From the cell containing the given text, extract its center point as (X, Y) coordinate. 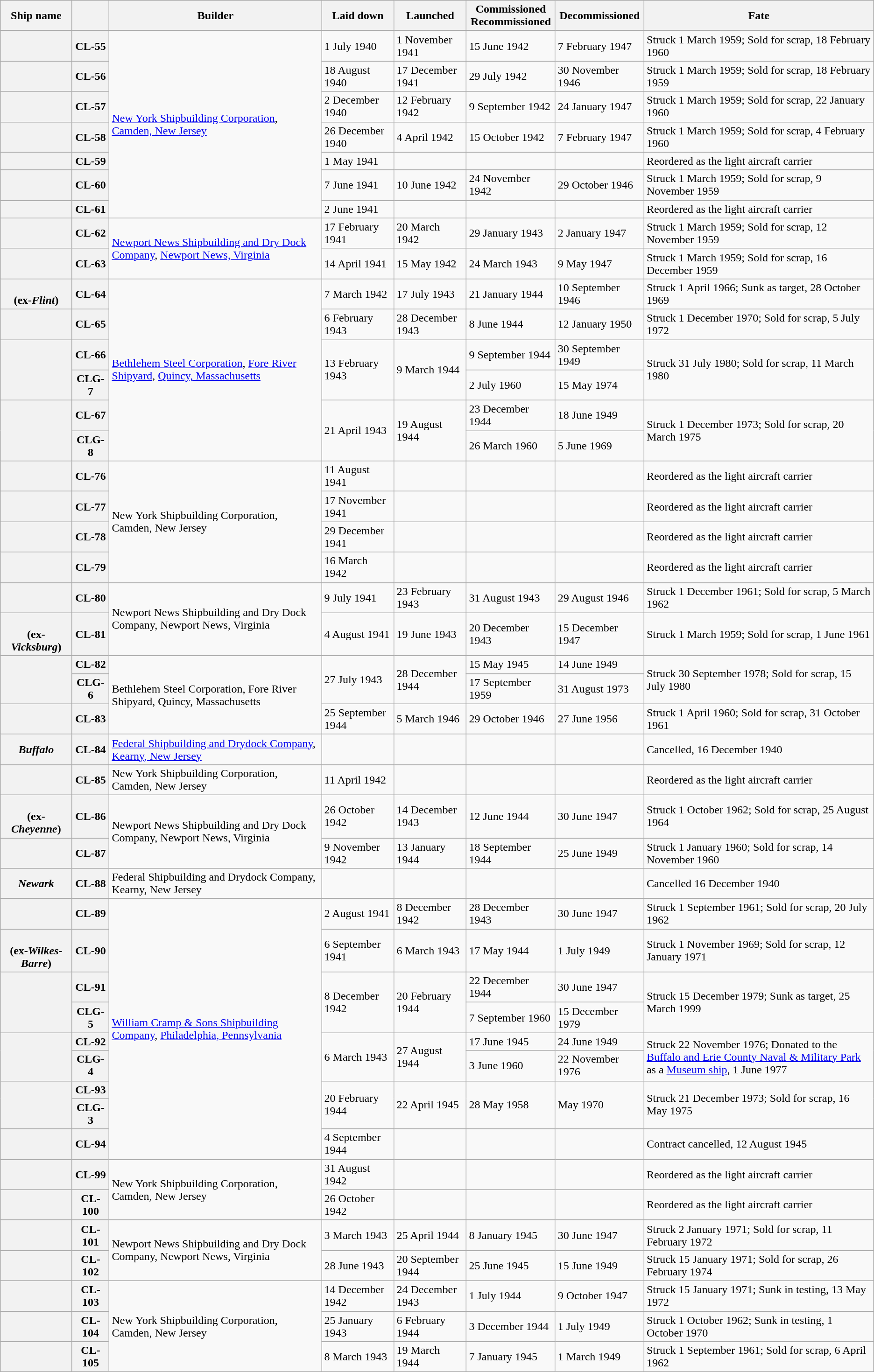
11 April 1942 (358, 779)
Struck 21 December 1973; Sold for scrap, 16 May 1975 (759, 1105)
Cancelled 16 December 1940 (759, 884)
31 August 1973 (599, 689)
CLG- 4 (91, 1066)
20 September 1944 (430, 1266)
Laid down (358, 16)
CL-99 (91, 1174)
CL-55 (91, 46)
CL-92 (91, 1042)
24 January 1947 (599, 106)
CL-65 (91, 324)
7 June 1941 (358, 185)
Struck 1 December 1961; Sold for scrap, 5 March 1962 (759, 597)
CLG-5 (91, 1017)
CL-89 (91, 914)
Struck 1 March 1959; Sold for scrap, 12 November 1959 (759, 233)
Struck 1 March 1959; Sold for scrap, 4 February 1960 (759, 137)
13 January 1944 (430, 853)
Cancelled, 16 December 1940 (759, 749)
29 December 1941 (358, 537)
(ex-Flint) (36, 294)
Contract cancelled, 12 August 1945 (759, 1144)
Struck 30 September 1978; Sold for scrap, 15 July 1980 (759, 679)
8 June 1944 (511, 324)
Struck 1 April 1960; Sold for scrap, 31 October 1961 (759, 719)
9 November 1942 (358, 853)
23 December 1944 (511, 415)
CL-94 (91, 1144)
CL-56 (91, 77)
(ex-Cheyenne) (36, 816)
23 February 1943 (430, 597)
21 April 1943 (358, 431)
4 August 1941 (358, 634)
CL-77 (91, 507)
16 March 1942 (358, 567)
2 January 1947 (599, 233)
CL-60 (91, 185)
(ex-Wilkes-Barre) (36, 951)
5 June 1969 (599, 446)
12 June 1944 (511, 816)
CL-105 (91, 1357)
17 May 1944 (511, 951)
CL-101 (91, 1235)
25 January 1943 (358, 1326)
CL-64 (91, 294)
12 February 1942 (430, 106)
17 February 1941 (358, 233)
17 November 1941 (358, 507)
CL-86 (91, 816)
24 June 1949 (599, 1042)
24 November 1942 (511, 185)
7 March 1942 (358, 294)
CL-62 (91, 233)
Struck 1 September 1961; Sold for scrap, 20 July 1962 (759, 914)
15 October 1942 (511, 137)
14 December 1943 (430, 816)
25 June 1949 (599, 853)
18 August 1940 (358, 77)
(ex-Vicksburg) (36, 634)
CL-91 (91, 987)
17 September 1959 (511, 689)
29 August 1946 (599, 597)
2 August 1941 (358, 914)
Struck 1 March 1959; Sold for scrap, 22 January 1960 (759, 106)
Struck 1 March 1959; Sold for scrap, 1 June 1961 (759, 634)
CLG-7 (91, 385)
25 September 1944 (358, 719)
4 April 1942 (430, 137)
26 December 1940 (358, 137)
CLG-6 (91, 689)
24 December 1943 (430, 1295)
9 May 1947 (599, 263)
CL-102 (91, 1266)
28 May 1958 (511, 1105)
3 December 1944 (511, 1326)
19 June 1943 (430, 634)
CL-61 (91, 209)
31 August 1942 (358, 1174)
9 September 1942 (511, 106)
30 November 1946 (599, 77)
CL-80 (91, 597)
Launched (430, 16)
19 March 1944 (430, 1357)
CL-90 (91, 951)
Struck 1 December 1970; Sold for scrap, 5 July 1972 (759, 324)
Struck 1 November 1969; Sold for scrap, 12 January 1971 (759, 951)
Struck 22 November 1976; Donated to the Buffalo and Erie County Naval & Military Parkas a Museum ship, 1 June 1977 (759, 1057)
1 March 1949 (599, 1357)
William Cramp & Sons Shipbuilding Company, Philadelphia, Pennsylvania (216, 1029)
Struck 15 January 1971; Sunk in testing, 13 May 1972 (759, 1295)
CL-85 (91, 779)
Builder (216, 16)
Struck 15 January 1971; Sold for scrap, 26 February 1974 (759, 1266)
14 December 1942 (358, 1295)
CL-104 (91, 1326)
Struck 1 December 1973; Sold for scrap, 20 March 1975 (759, 431)
CL-100 (91, 1205)
2 June 1941 (358, 209)
6 February 1944 (430, 1326)
14 June 1949 (599, 665)
28 June 1943 (358, 1266)
7 September 1960 (511, 1017)
Struck 2 January 1971; Sold for scrap, 11 February 1972 (759, 1235)
CL-83 (91, 719)
CL-103 (91, 1295)
27 June 1956 (599, 719)
1 July 1940 (358, 46)
20 March 1942 (430, 233)
CL-66 (91, 355)
19 August 1944 (430, 431)
9 March 1944 (430, 370)
31 August 1943 (511, 597)
Struck 15 December 1979; Sunk as target, 25 March 1999 (759, 1002)
1 July 1944 (511, 1295)
22 April 1945 (430, 1105)
27 August 1944 (430, 1057)
CL-84 (91, 749)
28 December 1944 (430, 679)
13 February 1943 (358, 370)
Struck 1 September 1961; Sold for scrap, 6 April 1962 (759, 1357)
25 April 1944 (430, 1235)
10 June 1942 (430, 185)
CL-67 (91, 415)
9 September 1944 (511, 355)
8 March 1943 (358, 1357)
15 June 1942 (511, 46)
CL-93 (91, 1090)
20 December 1943 (511, 634)
29 January 1943 (511, 233)
6 September 1941 (358, 951)
CL-58 (91, 137)
Struck 1 April 1966; Sunk as target, 28 October 1969 (759, 294)
Struck 1 March 1959; Sold for scrap, 18 February 1959 (759, 77)
8 January 1945 (511, 1235)
10 September 1946 (599, 294)
CL-81 (91, 634)
CL-88 (91, 884)
2 December 1940 (358, 106)
6 February 1943 (358, 324)
9 July 1941 (358, 597)
15 December 1947 (599, 634)
22 November 1976 (599, 1066)
4 September 1944 (358, 1144)
21 January 1944 (511, 294)
CL-57 (91, 106)
26 March 1960 (511, 446)
CL-76 (91, 476)
CL-79 (91, 567)
5 March 1946 (430, 719)
30 September 1949 (599, 355)
15 May 1942 (430, 263)
May 1970 (599, 1105)
CL-87 (91, 853)
Decommissioned (599, 16)
Struck 31 July 1980; Sold for scrap, 11 March 1980 (759, 370)
14 April 1941 (358, 263)
17 December 1941 (430, 77)
Struck 1 March 1959; Sold for scrap, 16 December 1959 (759, 263)
11 August 1941 (358, 476)
Newark (36, 884)
Ship name (36, 16)
7 January 1945 (511, 1357)
29 July 1942 (511, 77)
CL-63 (91, 263)
CLG-8 (91, 446)
Struck 1 January 1960; Sold for scrap, 14 November 1960 (759, 853)
Struck 1 March 1959; Sold for scrap, 9 November 1959 (759, 185)
18 June 1949 (599, 415)
17 June 1945 (511, 1042)
2 July 1960 (511, 385)
15 June 1949 (599, 1266)
Buffalo (36, 749)
3 March 1943 (358, 1235)
CL-59 (91, 161)
1 November 1941 (430, 46)
15 May 1974 (599, 385)
Struck 1 October 1962; Sold for scrap, 25 August 1964 (759, 816)
17 July 1943 (430, 294)
22 December 1944 (511, 987)
CommissionedRecommissioned (511, 16)
3 June 1960 (511, 1066)
18 September 1944 (511, 853)
Struck 1 March 1959; Sold for scrap, 18 February 1960 (759, 46)
1 May 1941 (358, 161)
CL-82 (91, 665)
Struck 1 October 1962; Sunk in testing, 1 October 1970 (759, 1326)
9 October 1947 (599, 1295)
24 March 1943 (511, 263)
15 May 1945 (511, 665)
Fate (759, 16)
15 December 1979 (599, 1017)
27 July 1943 (358, 679)
25 June 1945 (511, 1266)
12 January 1950 (599, 324)
CLG-3 (91, 1113)
CL-78 (91, 537)
